Return the (x, y) coordinate for the center point of the cell that contains the specified text.  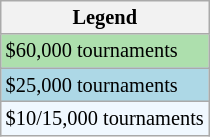
$25,000 tournaments (105, 85)
$60,000 tournaments (105, 51)
$10/15,000 tournaments (105, 118)
Legend (105, 17)
